Extract the (X, Y) coordinate from the center of the cell holding the provided text.  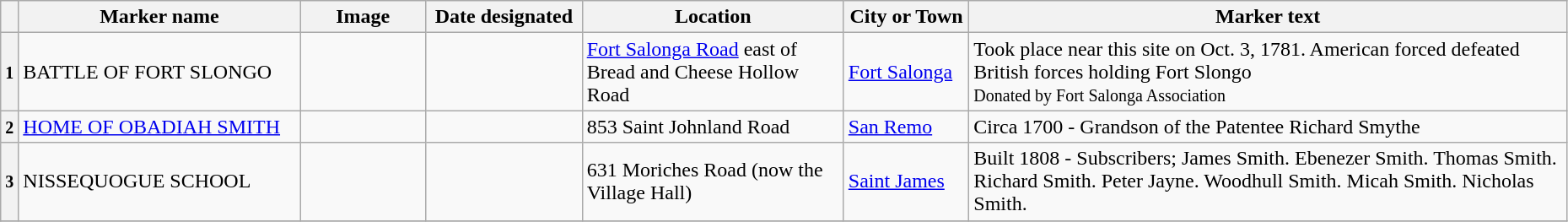
Built 1808 - Subscribers; James Smith. Ebenezer Smith. Thomas Smith. Richard Smith. Peter Jayne. Woodhull Smith. Micah Smith. Nicholas Smith. (1269, 181)
Location (713, 17)
HOME OF OBADIAH SMITH (159, 127)
Took place near this site on Oct. 3, 1781. American forced defeated British forces holding Fort SlongoDonated by Fort Salonga Association (1269, 72)
3 (10, 181)
Marker name (159, 17)
1 (10, 72)
NISSEQUOGUE SCHOOL (159, 181)
Saint James (906, 181)
Circa 1700 - Grandson of the Patentee Richard Smythe (1269, 127)
San Remo (906, 127)
City or Town (906, 17)
2 (10, 127)
BATTLE OF FORT SLONGO (159, 72)
853 Saint Johnland Road (713, 127)
Date designated (504, 17)
Marker text (1269, 17)
Image (363, 17)
Fort Salonga Road east of Bread and Cheese Hollow Road (713, 72)
Fort Salonga (906, 72)
631 Moriches Road (now the Village Hall) (713, 181)
